Locate the cell with the specified text and output its (X, Y) center coordinate. 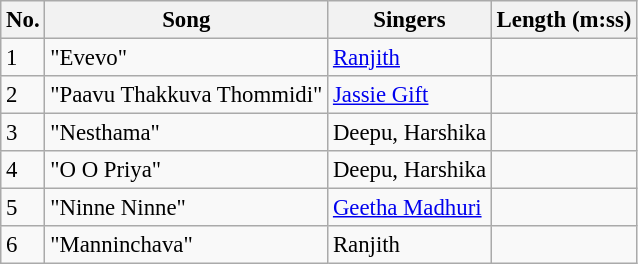
2 (23, 95)
"O O Priya" (186, 170)
3 (23, 133)
1 (23, 58)
"Nesthama" (186, 133)
Jassie Gift (410, 95)
6 (23, 245)
Geetha Madhuri (410, 208)
Singers (410, 20)
No. (23, 20)
"Ninne Ninne" (186, 208)
4 (23, 170)
"Paavu Thakkuva Thommidi" (186, 95)
5 (23, 208)
Length (m:ss) (564, 20)
"Manninchava" (186, 245)
"Evevo" (186, 58)
Song (186, 20)
